Search for the cell housing the specified text and yield its [X, Y] center coordinate. 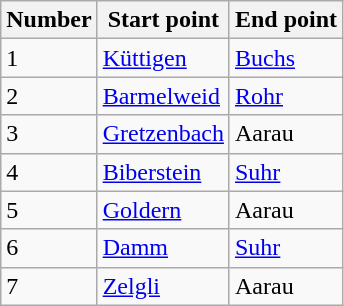
Rohr [286, 96]
6 [49, 248]
Buchs [286, 58]
Number [49, 20]
5 [49, 210]
Goldern [163, 210]
4 [49, 172]
1 [49, 58]
Zelgli [163, 286]
Küttigen [163, 58]
Barmelweid [163, 96]
7 [49, 286]
Biberstein [163, 172]
Damm [163, 248]
2 [49, 96]
End point [286, 20]
3 [49, 134]
Gretzenbach [163, 134]
Start point [163, 20]
